Determine the (x, y) coordinate at the center of the cell enclosing the given text.  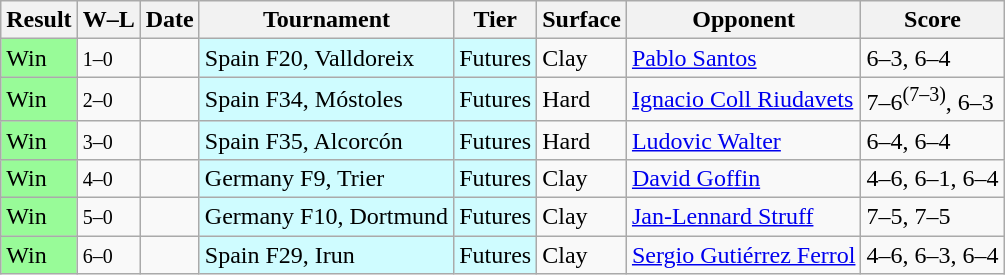
Ludovic Walter (744, 140)
2–0 (108, 100)
Tier (496, 20)
6–0 (108, 255)
David Goffin (744, 178)
3–0 (108, 140)
Spain F34, Móstoles (326, 100)
Surface (582, 20)
Date (170, 20)
Ignacio Coll Riudavets (744, 100)
7–5, 7–5 (932, 217)
Sergio Gutiérrez Ferrol (744, 255)
4–6, 6–1, 6–4 (932, 178)
Spain F35, Alcorcón (326, 140)
Tournament (326, 20)
7–6(7–3), 6–3 (932, 100)
4–6, 6–3, 6–4 (932, 255)
Score (932, 20)
6–3, 6–4 (932, 58)
Spain F29, Irun (326, 255)
Germany F10, Dortmund (326, 217)
4–0 (108, 178)
Opponent (744, 20)
Pablo Santos (744, 58)
Jan-Lennard Struff (744, 217)
Spain F20, Valldoreix (326, 58)
1–0 (108, 58)
Germany F9, Trier (326, 178)
6–4, 6–4 (932, 140)
Result (39, 20)
5–0 (108, 217)
W–L (108, 20)
